Detect which cell encompasses the target text, then output its [x, y] center coordinate. 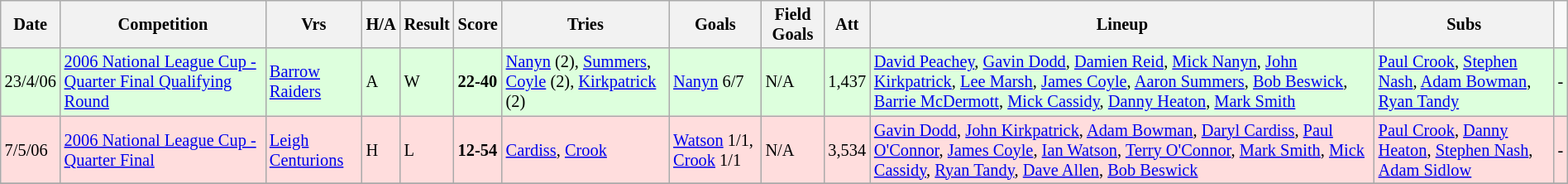
H [381, 150]
1,437 [847, 82]
Paul Crook, Danny Heaton, Stephen Nash, Adam Sidlow [1464, 150]
Nanyn (2), Summers, Coyle (2), Kirkpatrick (2) [586, 82]
W [427, 82]
Leigh Centurions [314, 150]
Watson 1/1, Crook 1/1 [715, 150]
22-40 [478, 82]
H/A [381, 24]
Date [31, 24]
L [427, 150]
Barrow Raiders [314, 82]
Paul Crook, Stephen Nash, Adam Bowman, Ryan Tandy [1464, 82]
2006 National League Cup - Quarter Final [163, 150]
Competition [163, 24]
Goals [715, 24]
Lineup [1122, 24]
Cardiss, Crook [586, 150]
Nanyn 6/7 [715, 82]
Field Goals [793, 24]
A [381, 82]
Score [478, 24]
Subs [1464, 24]
Result [427, 24]
2006 National League Cup - Quarter Final Qualifying Round [163, 82]
Vrs [314, 24]
12-54 [478, 150]
Att [847, 24]
23/4/06 [31, 82]
3,534 [847, 150]
Tries [586, 24]
7/5/06 [31, 150]
